Identify which cell holds the provided text, then report its [X, Y] central coordinate. 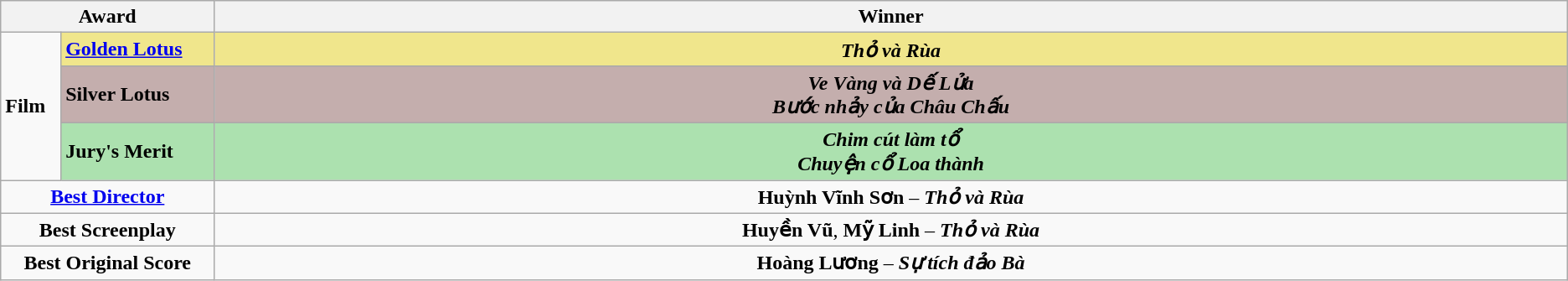
Best Director [107, 196]
Award [107, 17]
Jury's Merit [137, 151]
Chim cút làm tổChuyện cổ Loa thành [891, 151]
Ve Vàng và Dế LửaBước nhảy của Châu Chấu [891, 94]
Best Screenplay [107, 230]
Winner [891, 17]
Thỏ và Rùa [891, 49]
Silver Lotus [137, 94]
Hoàng Lương – Sự tích đảo Bà [891, 263]
Huỳnh Vĩnh Sơn – Thỏ và Rùa [891, 196]
Best Original Score [107, 263]
Golden Lotus [137, 49]
Huyền Vũ, Mỹ Linh – Thỏ và Rùa [891, 230]
Film [31, 107]
